Return (x, y) of the center of cell containing provided text 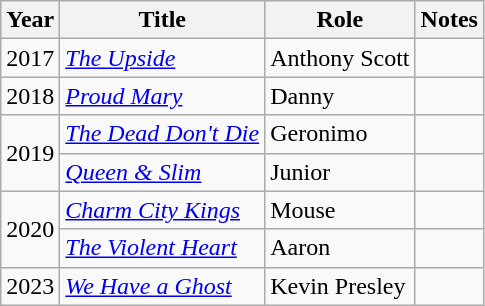
Role (340, 20)
Notes (449, 20)
2019 (30, 153)
Mouse (340, 210)
Geronimo (340, 134)
We Have a Ghost (162, 286)
Anthony Scott (340, 58)
Charm City Kings (162, 210)
Title (162, 20)
Kevin Presley (340, 286)
The Upside (162, 58)
Year (30, 20)
Proud Mary (162, 96)
Queen & Slim (162, 172)
Danny (340, 96)
The Dead Don't Die (162, 134)
2023 (30, 286)
Junior (340, 172)
Aaron (340, 248)
The Violent Heart (162, 248)
2020 (30, 229)
2018 (30, 96)
2017 (30, 58)
